Provide the (X, Y) coordinate of the cell's center where the given text is located.  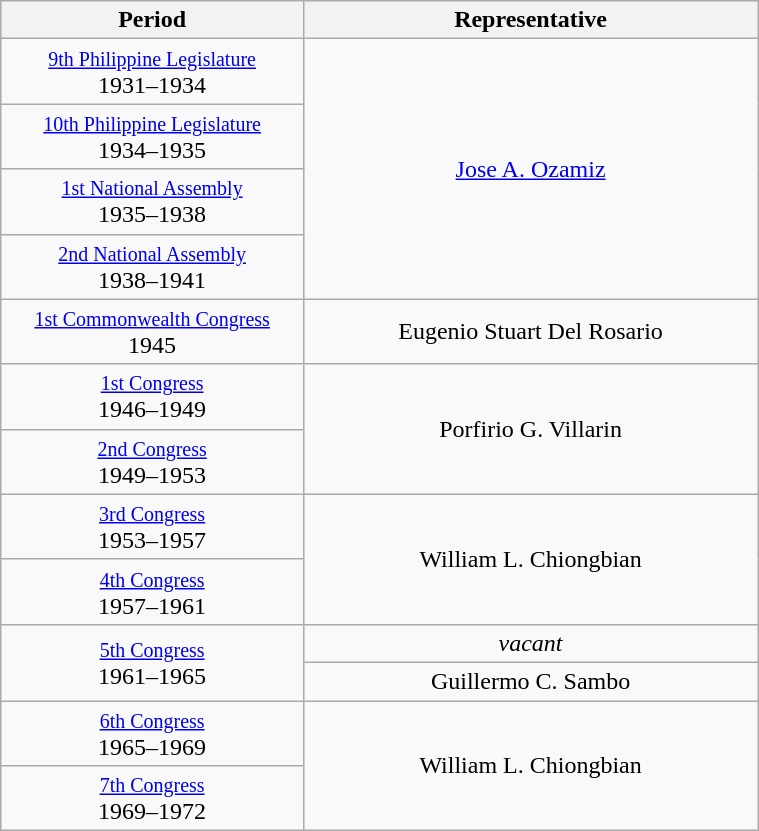
2nd Congress1949–1953 (152, 462)
3rd Congress1953–1957 (152, 526)
Representative (530, 20)
Guillermo C. Sambo (530, 681)
6th Congress1965–1969 (152, 732)
Porfirio G. Villarin (530, 429)
Eugenio Stuart Del Rosario (530, 332)
10th Philippine Legislature1934–1935 (152, 136)
4th Congress1957–1961 (152, 592)
2nd National Assembly1938–1941 (152, 266)
5th Congress1961–1965 (152, 662)
1st Commonwealth Congress1945 (152, 332)
Jose A. Ozamiz (530, 169)
Period (152, 20)
1st National Assembly1935–1938 (152, 202)
9th Philippine Legislature1931–1934 (152, 72)
vacant (530, 643)
7th Congress1969–1972 (152, 798)
1st Congress1946–1949 (152, 396)
